Extract the [x, y] coordinate from the center of the cell holding the provided text.  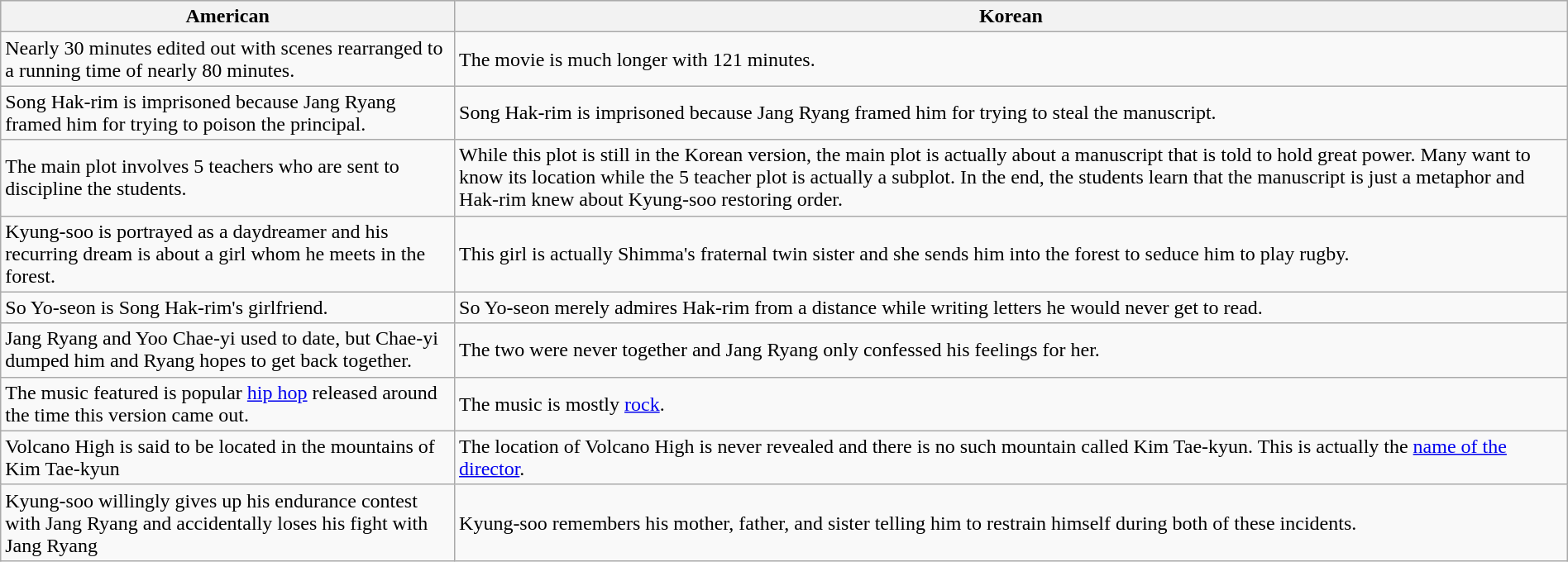
Song Hak-rim is imprisoned because Jang Ryang framed him for trying to poison the principal. [228, 112]
This girl is actually Shimma's fraternal twin sister and she sends him into the forest to seduce him to play rugby. [1011, 254]
American [228, 17]
Kyung-soo is portrayed as a daydreamer and his recurring dream is about a girl whom he meets in the forest. [228, 254]
The main plot involves 5 teachers who are sent to discipline the students. [228, 178]
The location of Volcano High is never revealed and there is no such mountain called Kim Tae-kyun. This is actually the name of the director. [1011, 458]
Kyung-soo willingly gives up his endurance contest with Jang Ryang and accidentally loses his fight with Jang Ryang [228, 522]
Song Hak-rim is imprisoned because Jang Ryang framed him for trying to steal the manuscript. [1011, 112]
Jang Ryang and Yoo Chae-yi used to date, but Chae-yi dumped him and Ryang hopes to get back together. [228, 350]
The movie is much longer with 121 minutes. [1011, 60]
The two were never together and Jang Ryang only confessed his feelings for her. [1011, 350]
So Yo-seon merely admires Hak-rim from a distance while writing letters he would never get to read. [1011, 307]
The music featured is popular hip hop released around the time this version came out. [228, 403]
The music is mostly rock. [1011, 403]
Nearly 30 minutes edited out with scenes rearranged to a running time of nearly 80 minutes. [228, 60]
Volcano High is said to be located in the mountains of Kim Tae-kyun [228, 458]
Kyung-soo remembers his mother, father, and sister telling him to restrain himself during both of these incidents. [1011, 522]
Korean [1011, 17]
So Yo-seon is Song Hak-rim's girlfriend. [228, 307]
